Provide the (x, y) coordinate of the cell's center where the given text is located.  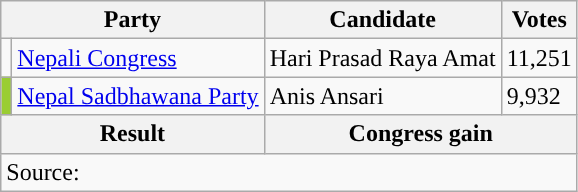
11,251 (539, 58)
Result (132, 134)
Hari Prasad Raya Amat (382, 58)
Congress gain (420, 134)
Nepal Sadbhawana Party (138, 96)
9,932 (539, 96)
Nepali Congress (138, 58)
Votes (539, 20)
Party (132, 20)
Candidate (382, 20)
Anis Ansari (382, 96)
Source: (290, 172)
